Return the [X, Y] coordinate for the center point of the cell that contains the specified text.  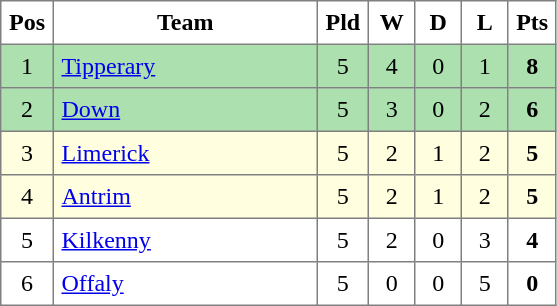
Down [185, 110]
Pts [532, 23]
Tipperary [185, 66]
Pos [27, 23]
Offaly [185, 284]
Limerick [185, 153]
Kilkenny [185, 240]
8 [532, 66]
W [391, 23]
L [484, 23]
D [438, 23]
Team [185, 23]
Antrim [185, 197]
Pld [342, 23]
